Determine the [X, Y] coordinate at the center of the cell enclosing the given text.  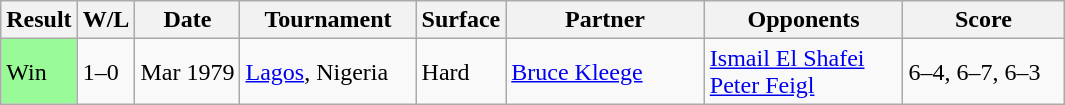
Score [984, 20]
Mar 1979 [188, 72]
Partner [606, 20]
Tournament [328, 20]
Bruce Kleege [606, 72]
1–0 [106, 72]
Win [39, 72]
Hard [461, 72]
W/L [106, 20]
Surface [461, 20]
Date [188, 20]
Ismail El Shafei Peter Feigl [804, 72]
Result [39, 20]
6–4, 6–7, 6–3 [984, 72]
Lagos, Nigeria [328, 72]
Opponents [804, 20]
